Extract the [x, y] coordinate from the center of the cell holding the provided text.  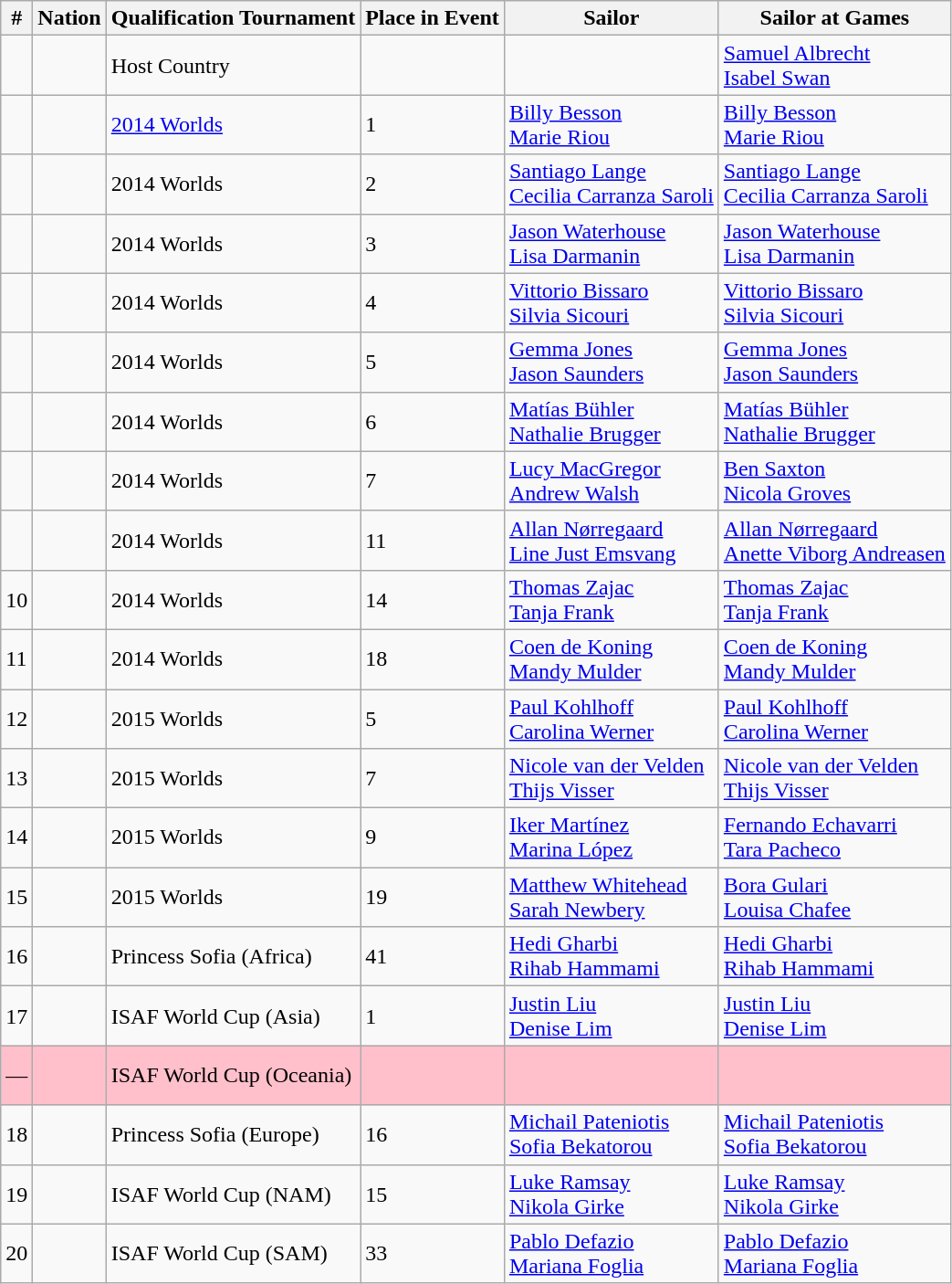
ISAF World Cup (SAM) [233, 1253]
Lucy MacGregorAndrew Walsh [612, 480]
ISAF World Cup (NAM) [233, 1195]
Sailor [612, 18]
— [16, 1076]
Qualification Tournament [233, 18]
2 [433, 184]
Allan NørregaardLine Just Emsvang [612, 541]
Sailor at Games [834, 18]
6 [433, 422]
Matthew WhiteheadSarah Newbery [612, 897]
ISAF World Cup (Asia) [233, 1016]
Bora GulariLouisa Chafee [834, 897]
10 [16, 599]
Iker MartínezMarina López [612, 838]
Host Country [233, 66]
3 [433, 243]
9 [433, 838]
Nation [69, 18]
# [16, 18]
Allan NørregaardAnette Viborg Andreasen [834, 541]
Princess Sofia (Africa) [233, 957]
Princess Sofia (Europe) [233, 1134]
20 [16, 1253]
41 [433, 957]
Ben SaxtonNicola Groves [834, 480]
33 [433, 1253]
Samuel AlbrechtIsabel Swan [834, 66]
ISAF World Cup (Oceania) [233, 1076]
13 [16, 778]
Fernando EchavarriTara Pacheco [834, 838]
17 [16, 1016]
12 [16, 718]
4 [433, 303]
Place in Event [433, 18]
